Identify which cell holds the provided text, then report its [x, y] central coordinate. 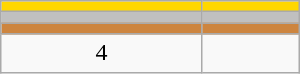
4 [102, 53]
